Pinpoint the cell where the given text exists, returning its [X, Y] midpoint coordinate. 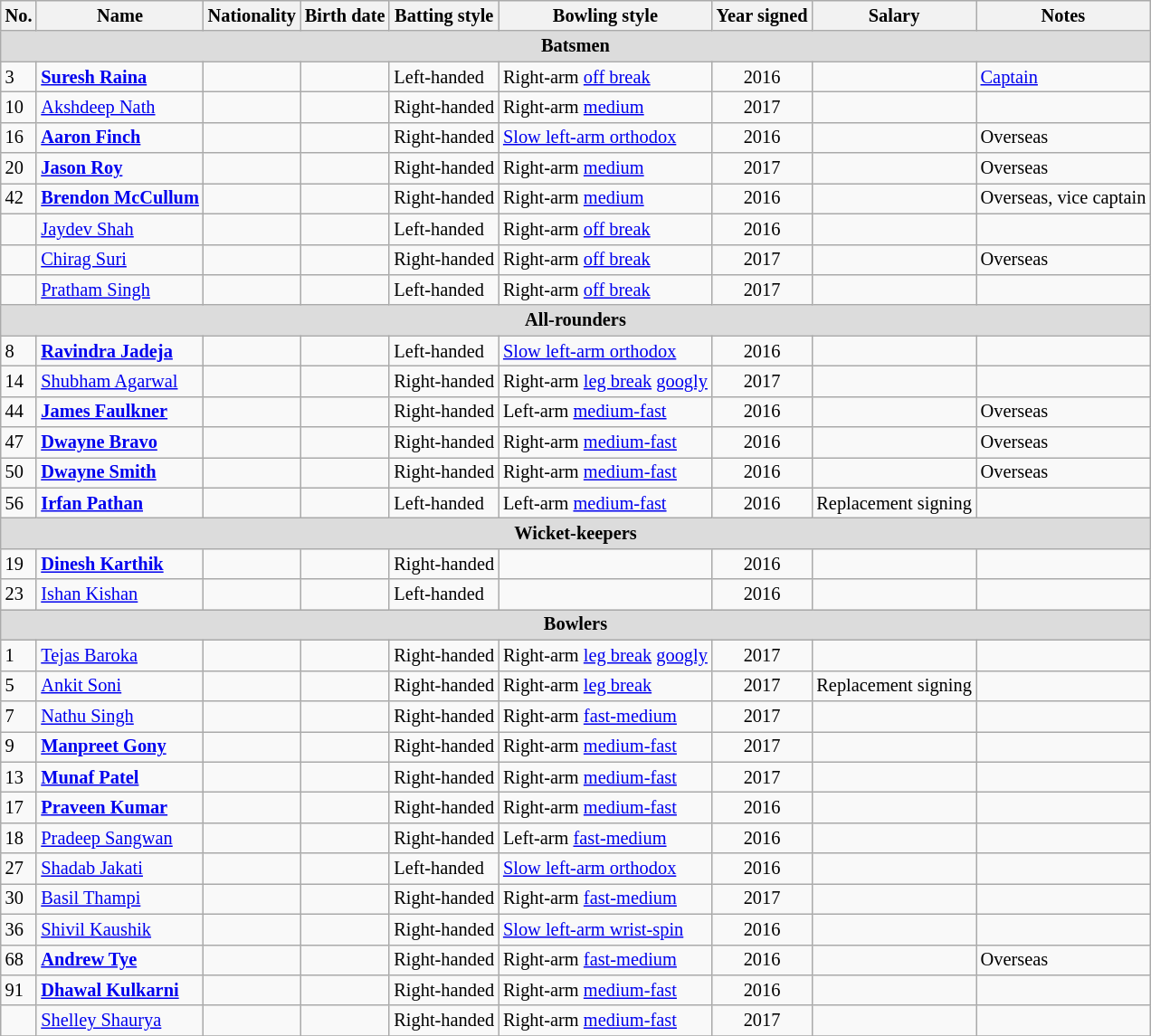
Dwayne Smith [119, 472]
Overseas, vice captain [1064, 198]
Year signed [762, 15]
27 [19, 869]
42 [19, 198]
Nationality [252, 15]
Akshdeep Nath [119, 107]
Jaydev Shah [119, 229]
91 [19, 990]
Wicket-keepers [575, 533]
14 [19, 381]
No. [19, 15]
Batting style [443, 15]
Shadab Jakati [119, 869]
19 [19, 564]
18 [19, 838]
16 [19, 138]
Shivil Kaushik [119, 929]
Ravindra Jadeja [119, 351]
8 [19, 351]
7 [19, 716]
Praveen Kumar [119, 807]
Left-arm fast-medium [605, 838]
Andrew Tye [119, 960]
23 [19, 594]
50 [19, 472]
36 [19, 929]
56 [19, 503]
68 [19, 960]
Jason Roy [119, 168]
Tejas Baroka [119, 655]
Bowlers [575, 624]
5 [19, 686]
Shelley Shaurya [119, 1021]
Dhawal Kulkarni [119, 990]
Name [119, 15]
17 [19, 807]
Irfan Pathan [119, 503]
20 [19, 168]
Aaron Finch [119, 138]
Slow left-arm wrist-spin [605, 929]
Right-arm leg break [605, 686]
13 [19, 777]
Dinesh Karthik [119, 564]
Dwayne Bravo [119, 442]
Notes [1064, 15]
Shubham Agarwal [119, 381]
Pradeep Sangwan [119, 838]
Captain [1064, 77]
30 [19, 898]
Birth date [346, 15]
47 [19, 442]
3 [19, 77]
Chirag Suri [119, 260]
Brendon McCullum [119, 198]
Pratham Singh [119, 290]
James Faulkner [119, 412]
Basil Thampi [119, 898]
Munaf Patel [119, 777]
9 [19, 746]
Batsmen [575, 46]
Suresh Raina [119, 77]
Ankit Soni [119, 686]
44 [19, 412]
10 [19, 107]
Ishan Kishan [119, 594]
Salary [894, 15]
1 [19, 655]
Manpreet Gony [119, 746]
All-rounders [575, 320]
Nathu Singh [119, 716]
Bowling style [605, 15]
